Provide the (X, Y) coordinate of the cell's center where the given text is located.  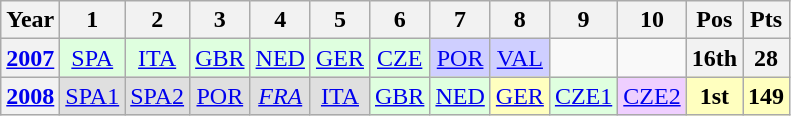
7 (460, 20)
SPA (92, 58)
1 (92, 20)
SPA1 (92, 96)
5 (340, 20)
4 (280, 20)
149 (766, 96)
Pts (766, 20)
CZE (399, 58)
SPA2 (158, 96)
1st (714, 96)
6 (399, 20)
VAL (520, 58)
Pos (714, 20)
16th (714, 58)
Year (30, 20)
FRA (280, 96)
2007 (30, 58)
3 (220, 20)
28 (766, 58)
CZE2 (652, 96)
8 (520, 20)
10 (652, 20)
CZE1 (583, 96)
2 (158, 20)
9 (583, 20)
2008 (30, 96)
